For the text-containing cell, return its midpoint in (X, Y) coordinate format. 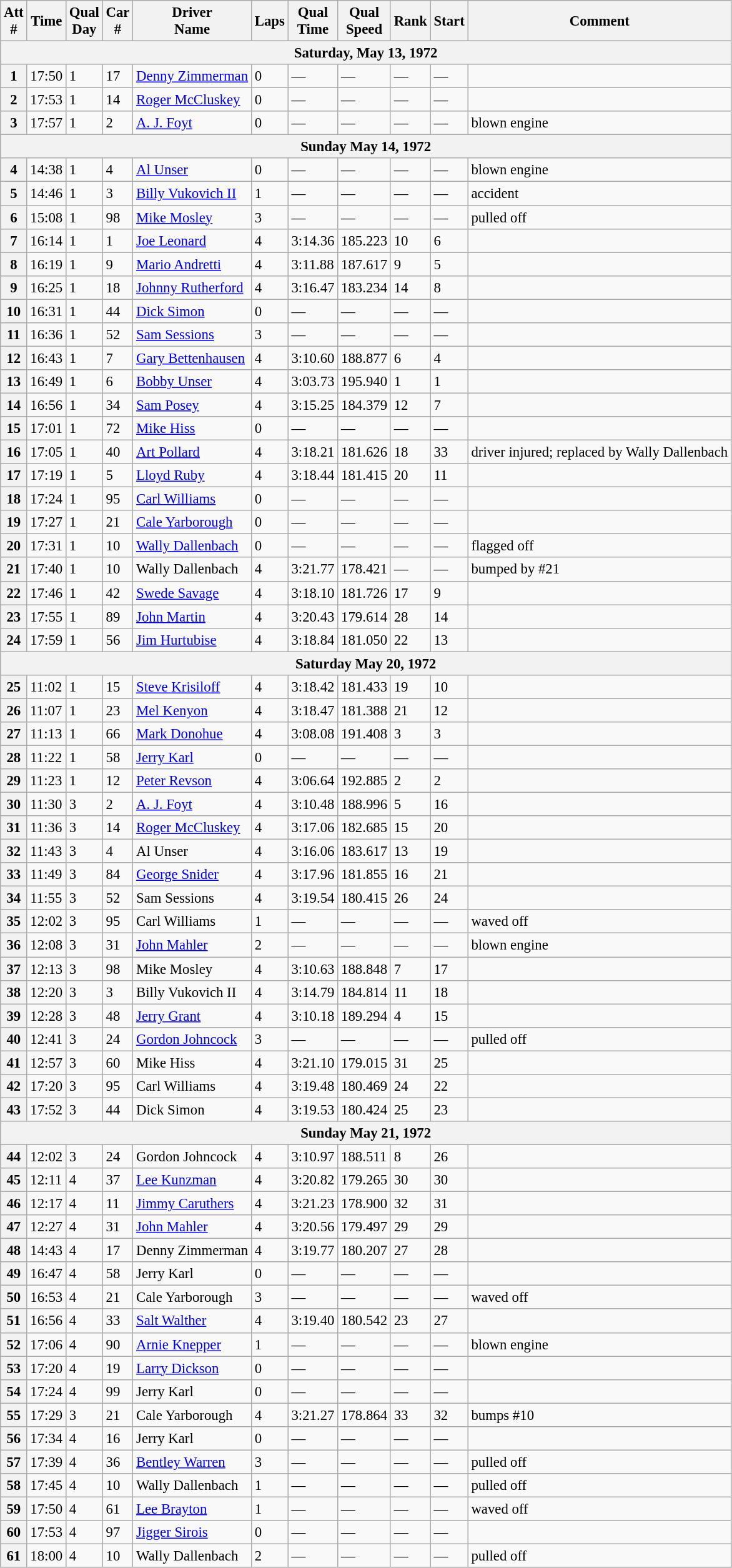
Att# (14, 21)
Sam Posey (192, 405)
35 (14, 921)
3:18.84 (313, 640)
188.848 (365, 969)
3:10.48 (313, 805)
3:14.79 (313, 992)
11:36 (46, 828)
182.685 (365, 828)
17:46 (46, 593)
53 (14, 1368)
43 (14, 1109)
89 (117, 617)
Larry Dickson (192, 1368)
12:11 (46, 1180)
3:06.64 (313, 781)
17:55 (46, 617)
Sunday May 14, 1972 (366, 147)
17:57 (46, 123)
Laps (270, 21)
3:18.10 (313, 593)
Swede Savage (192, 593)
17:39 (46, 1462)
3:10.97 (313, 1156)
188.877 (365, 358)
Rank (410, 21)
179.265 (365, 1180)
Lloyd Ruby (192, 475)
179.497 (365, 1227)
17:27 (46, 522)
3:18.44 (313, 475)
Saturday May 20, 1972 (366, 663)
Comment (600, 21)
11:13 (46, 734)
11:07 (46, 710)
11:43 (46, 851)
3:16.06 (313, 851)
97 (117, 1532)
Sunday May 21, 1972 (366, 1133)
Jigger Sirois (192, 1532)
Mel Kenyon (192, 710)
180.469 (365, 1086)
178.421 (365, 570)
17:05 (46, 452)
46 (14, 1204)
90 (117, 1344)
11:22 (46, 757)
3:03.73 (313, 382)
Jim Hurtubise (192, 640)
184.379 (365, 405)
17:19 (46, 475)
Time (46, 21)
3:17.06 (313, 828)
accident (600, 194)
12:08 (46, 945)
191.408 (365, 734)
3:16.47 (313, 287)
Bentley Warren (192, 1462)
Joe Leonard (192, 241)
16:53 (46, 1298)
Steve Krisiloff (192, 687)
17:29 (46, 1415)
3:19.54 (313, 898)
3:19.53 (313, 1109)
57 (14, 1462)
99 (117, 1391)
180.542 (365, 1321)
180.424 (365, 1109)
17:52 (46, 1109)
188.996 (365, 805)
3:19.48 (313, 1086)
Mario Andretti (192, 264)
50 (14, 1298)
187.617 (365, 264)
16:36 (46, 335)
George Snider (192, 875)
47 (14, 1227)
3:14.36 (313, 241)
39 (14, 1016)
Arnie Knepper (192, 1344)
16:14 (46, 241)
12:28 (46, 1016)
41 (14, 1063)
12:20 (46, 992)
18:00 (46, 1556)
16:19 (46, 264)
17:45 (46, 1486)
Peter Revson (192, 781)
3:18.47 (313, 710)
45 (14, 1180)
17:40 (46, 570)
183.617 (365, 851)
38 (14, 992)
11:49 (46, 875)
16:49 (46, 382)
180.415 (365, 898)
Jimmy Caruthers (192, 1204)
12:27 (46, 1227)
185.223 (365, 241)
84 (117, 875)
16:31 (46, 311)
11:55 (46, 898)
14:46 (46, 194)
181.726 (365, 593)
66 (117, 734)
12:41 (46, 1039)
3:11.88 (313, 264)
3:20.43 (313, 617)
3:10.63 (313, 969)
driver injured; replaced by Wally Dallenbach (600, 452)
72 (117, 429)
Art Pollard (192, 452)
17:31 (46, 546)
183.234 (365, 287)
16:43 (46, 358)
17:01 (46, 429)
3:15.25 (313, 405)
3:19.40 (313, 1321)
17:59 (46, 640)
181.855 (365, 875)
bumped by #21 (600, 570)
14:38 (46, 171)
DriverName (192, 21)
3:21.23 (313, 1204)
192.885 (365, 781)
12:17 (46, 1204)
178.864 (365, 1415)
3:20.82 (313, 1180)
16:47 (46, 1274)
12:13 (46, 969)
Lee Kunzman (192, 1180)
3:19.77 (313, 1251)
15:08 (46, 217)
179.015 (365, 1063)
John Martin (192, 617)
55 (14, 1415)
51 (14, 1321)
14:43 (46, 1251)
3:18.42 (313, 687)
3:18.21 (313, 452)
Jerry Grant (192, 1016)
179.614 (365, 617)
180.207 (365, 1251)
181.626 (365, 452)
Lee Brayton (192, 1509)
3:20.56 (313, 1227)
QualTime (313, 21)
11:23 (46, 781)
59 (14, 1509)
188.511 (365, 1156)
11:30 (46, 805)
QualSpeed (365, 21)
Bobby Unser (192, 382)
17:06 (46, 1344)
12:57 (46, 1063)
3:21.77 (313, 570)
181.050 (365, 640)
Car# (117, 21)
181.388 (365, 710)
181.415 (365, 475)
3:10.60 (313, 358)
184.814 (365, 992)
11:02 (46, 687)
16:25 (46, 287)
Start (449, 21)
QualDay (84, 21)
54 (14, 1391)
Johnny Rutherford (192, 287)
189.294 (365, 1016)
3:10.18 (313, 1016)
3:21.10 (313, 1063)
178.900 (365, 1204)
3:08.08 (313, 734)
bumps #10 (600, 1415)
Saturday, May 13, 1972 (366, 53)
3:21.27 (313, 1415)
17:34 (46, 1439)
flagged off (600, 546)
3:17.96 (313, 875)
Mark Donohue (192, 734)
Gary Bettenhausen (192, 358)
195.940 (365, 382)
Salt Walther (192, 1321)
181.433 (365, 687)
49 (14, 1274)
